Return (x, y) of the center of cell containing provided text 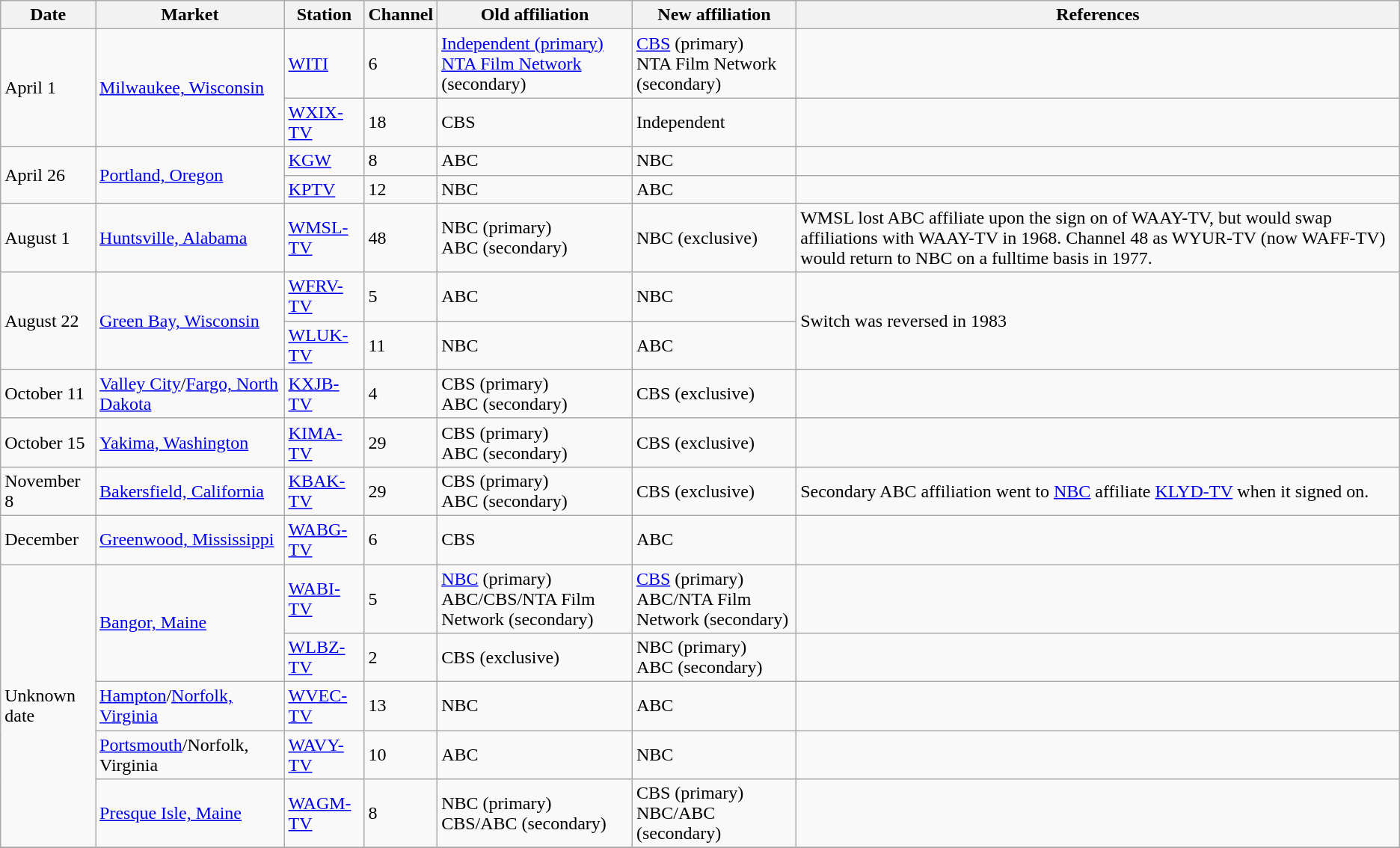
KXJB-TV (325, 393)
Date (48, 15)
Independent (primary) NTA Film Network (secondary) (535, 64)
KPTV (325, 189)
Channel (401, 15)
Valley City/Fargo, North Dakota (190, 393)
NBC (primary) ABC/CBS/NTA Film Network (secondary) (535, 598)
New affiliation (713, 15)
NBC (primary) CBS/ABC (secondary) (535, 814)
WABG-TV (325, 540)
Station (325, 15)
October 11 (48, 393)
Bangor, Maine (190, 622)
WABI-TV (325, 598)
Huntsville, Alabama (190, 238)
WVEC-TV (325, 706)
13 (401, 706)
18 (401, 123)
4 (401, 393)
WITI (325, 64)
WMSL-TV (325, 238)
August 22 (48, 321)
Greenwood, Mississippi (190, 540)
48 (401, 238)
Milwaukee, Wisconsin (190, 88)
April 1 (48, 88)
References (1098, 15)
CBS (primary) NBC/ABC (secondary) (713, 814)
November 8 (48, 491)
CBS (primary) ABC/NTA Film Network (secondary) (713, 598)
WLUK-TV (325, 345)
WLBZ-TV (325, 658)
KBAK-TV (325, 491)
10 (401, 755)
CBS (primary) NTA Film Network (secondary) (713, 64)
WFRV-TV (325, 296)
Market (190, 15)
Portsmouth/Norfolk, Virginia (190, 755)
KGW (325, 161)
KIMA-TV (325, 443)
Independent (713, 123)
Secondary ABC affiliation went to NBC affiliate KLYD-TV when it signed on. (1098, 491)
WAGM-TV (325, 814)
Bakersfield, California (190, 491)
October 15 (48, 443)
2 (401, 658)
Green Bay, Wisconsin (190, 321)
Hampton/Norfolk, Virginia (190, 706)
August 1 (48, 238)
April 26 (48, 175)
12 (401, 189)
Switch was reversed in 1983 (1098, 321)
WAVY-TV (325, 755)
Yakima, Washington (190, 443)
NBC (exclusive) (713, 238)
Old affiliation (535, 15)
Portland, Oregon (190, 175)
WXIX-TV (325, 123)
Presque Isle, Maine (190, 814)
December (48, 540)
11 (401, 345)
Unknown date (48, 706)
